Search for the cell housing the specified text and yield its (X, Y) center coordinate. 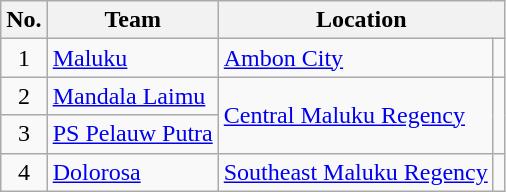
Dolorosa (132, 172)
PS Pelauw Putra (132, 134)
Location (361, 20)
3 (24, 134)
Ambon City (356, 58)
2 (24, 96)
Central Maluku Regency (356, 115)
Team (132, 20)
Maluku (132, 58)
1 (24, 58)
Southeast Maluku Regency (356, 172)
4 (24, 172)
No. (24, 20)
Mandala Laimu (132, 96)
